From the cell containing the given text, extract its center point as [X, Y] coordinate. 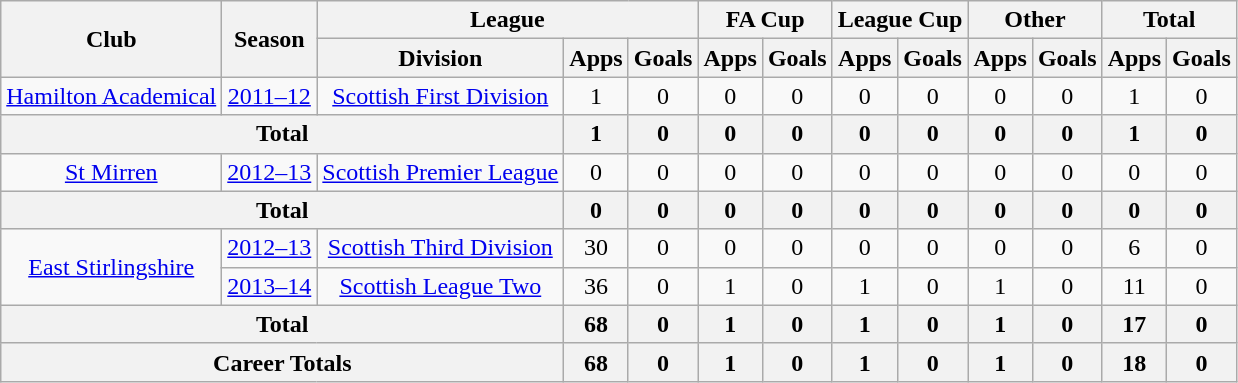
FA Cup [765, 20]
Scottish Premier League [440, 172]
Scottish First Division [440, 96]
6 [1134, 248]
18 [1134, 362]
2011–12 [270, 96]
11 [1134, 286]
Season [270, 39]
30 [596, 248]
League [508, 20]
East Stirlingshire [112, 267]
Club [112, 39]
17 [1134, 324]
Scottish Third Division [440, 248]
2013–14 [270, 286]
Career Totals [282, 362]
36 [596, 286]
Division [440, 58]
Hamilton Academical [112, 96]
Scottish League Two [440, 286]
League Cup [900, 20]
St Mirren [112, 172]
Other [1035, 20]
